Return [X, Y] of the center of cell containing provided text 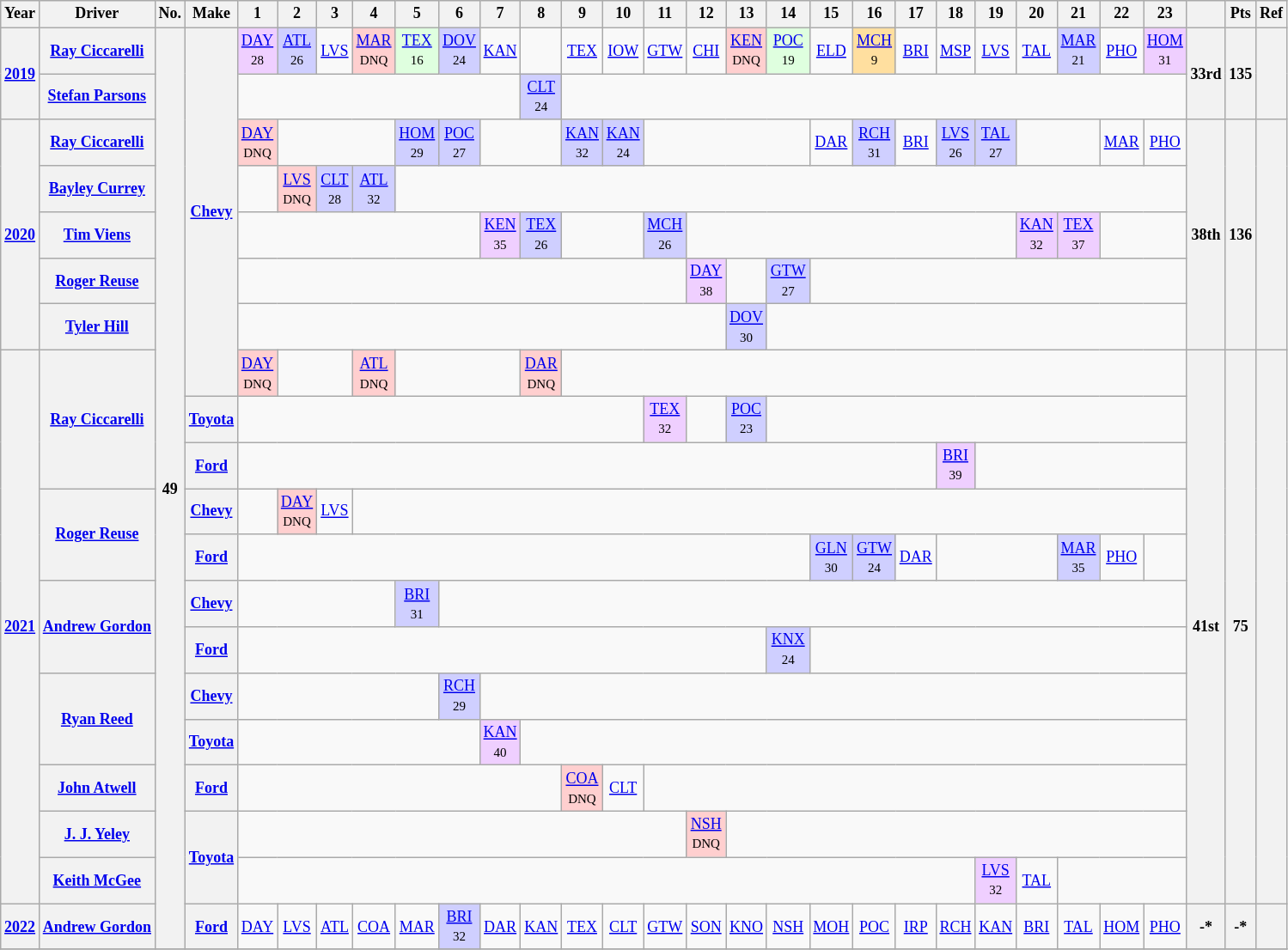
NSHDNQ [706, 834]
KAN24 [623, 143]
DAY38 [706, 281]
TEX32 [665, 419]
LVSDNQ [297, 189]
Keith McGee [96, 880]
HOM29 [418, 143]
7 [500, 14]
COADNQ [583, 789]
2 [297, 14]
POC27 [460, 143]
COA [374, 927]
8 [541, 14]
IOW [623, 51]
Pts [1241, 14]
15 [832, 14]
Ryan Reed [96, 718]
RCH31 [875, 143]
2021 [21, 627]
23 [1165, 14]
HOM31 [1165, 51]
DOV30 [747, 327]
LVS32 [996, 880]
MAR21 [1078, 51]
GLN30 [832, 557]
POC19 [788, 51]
Stefan Parsons [96, 97]
SON [706, 927]
135 [1241, 74]
ATL [335, 927]
38th [1206, 234]
BRI39 [955, 466]
Bayley Currey [96, 189]
1 [257, 14]
18 [955, 14]
20 [1036, 14]
10 [623, 14]
CHI [706, 51]
ATLDNQ [374, 374]
22 [1122, 14]
2019 [21, 74]
DOV24 [460, 51]
MSP [955, 51]
RCH29 [460, 696]
GTW24 [875, 557]
ATL32 [374, 189]
MCH26 [665, 235]
12 [706, 14]
MCH9 [875, 51]
Driver [96, 14]
GTW27 [788, 281]
TEX16 [418, 51]
49 [170, 488]
TEX37 [1078, 235]
DARDNQ [541, 374]
IRP [916, 927]
LVS26 [955, 143]
19 [996, 14]
5 [418, 14]
MOH [832, 927]
BRI31 [418, 604]
11 [665, 14]
4 [374, 14]
CLT28 [335, 189]
KEN35 [500, 235]
2020 [21, 234]
TEX26 [541, 235]
136 [1241, 234]
13 [747, 14]
Tim Viens [96, 235]
KAN40 [500, 742]
14 [788, 14]
Make [211, 14]
6 [460, 14]
Year [21, 14]
Tyler Hill [96, 327]
17 [916, 14]
MAR35 [1078, 557]
KNO [747, 927]
KENDNQ [747, 51]
41st [1206, 627]
KNX24 [788, 650]
2022 [21, 927]
CLT24 [541, 97]
75 [1241, 627]
Ref [1272, 14]
J. J. Yeley [96, 834]
DAY [257, 927]
No. [170, 14]
DAY28 [257, 51]
RCH [955, 927]
9 [583, 14]
3 [335, 14]
John Atwell [96, 789]
MARDNQ [374, 51]
POC [875, 927]
ATL26 [297, 51]
16 [875, 14]
33rd [1206, 74]
HOM [1122, 927]
21 [1078, 14]
BRI32 [460, 927]
TAL27 [996, 143]
NSH [788, 927]
POC23 [747, 419]
ELD [832, 51]
